Pinpoint the cell where the given text exists, returning its (x, y) midpoint coordinate. 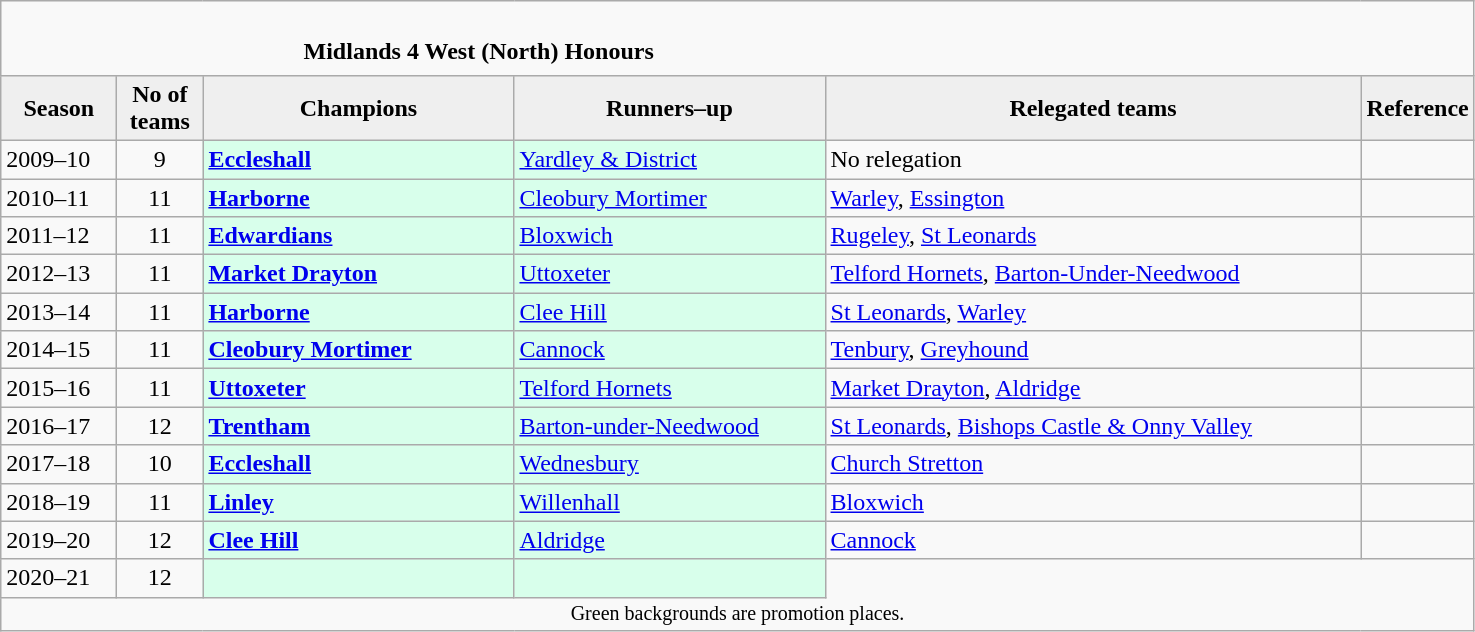
2017–18 (59, 464)
Yardley & District (670, 159)
2009–10 (59, 159)
Warley, Essington (1093, 197)
Edwardians (358, 236)
2014–15 (59, 350)
Willenhall (670, 502)
2016–17 (59, 426)
2018–19 (59, 502)
Church Stretton (1093, 464)
Relegated teams (1093, 108)
St Leonards, Bishops Castle & Onny Valley (1093, 426)
Market Drayton (358, 274)
2010–11 (59, 197)
2012–13 (59, 274)
9 (160, 159)
Aldridge (670, 540)
St Leonards, Warley (1093, 312)
Rugeley, St Leonards (1093, 236)
2015–16 (59, 388)
Market Drayton, Aldridge (1093, 388)
Green backgrounds are promotion places. (738, 614)
No of teams (160, 108)
2019–20 (59, 540)
Reference (1418, 108)
Telford Hornets, Barton-Under-Needwood (1093, 274)
Champions (358, 108)
Linley (358, 502)
Telford Hornets (670, 388)
10 (160, 464)
No relegation (1093, 159)
Runners–up (670, 108)
2020–21 (59, 578)
Wednesbury (670, 464)
2011–12 (59, 236)
Tenbury, Greyhound (1093, 350)
Season (59, 108)
Trentham (358, 426)
2013–14 (59, 312)
Barton-under-Needwood (670, 426)
